Return [x, y] of the center of cell containing provided text 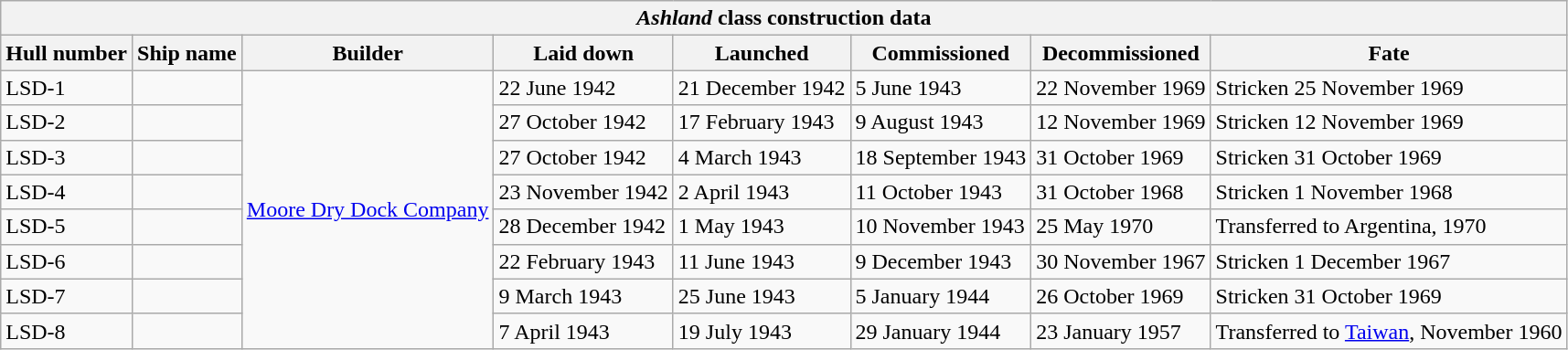
22 February 1943 [583, 261]
29 January 1944 [941, 331]
Moore Dry Dock Company [368, 209]
Stricken 25 November 1969 [1389, 88]
4 March 1943 [762, 157]
Stricken 1 November 1968 [1389, 192]
1 May 1943 [762, 227]
Stricken 12 November 1969 [1389, 122]
LSD-3 [67, 157]
9 August 1943 [941, 122]
17 February 1943 [762, 122]
Commissioned [941, 53]
31 October 1969 [1121, 157]
Ashland class construction data [784, 18]
LSD-8 [67, 331]
23 November 1942 [583, 192]
Builder [368, 53]
10 November 1943 [941, 227]
9 December 1943 [941, 261]
Fate [1389, 53]
Laid down [583, 53]
31 October 1968 [1121, 192]
26 October 1969 [1121, 296]
30 November 1967 [1121, 261]
25 June 1943 [762, 296]
23 January 1957 [1121, 331]
LSD-1 [67, 88]
12 November 1969 [1121, 122]
Ship name [187, 53]
11 June 1943 [762, 261]
5 June 1943 [941, 88]
21 December 1942 [762, 88]
LSD-5 [67, 227]
Transferred to Taiwan, November 1960 [1389, 331]
9 March 1943 [583, 296]
25 May 1970 [1121, 227]
5 January 1944 [941, 296]
LSD-7 [67, 296]
19 July 1943 [762, 331]
LSD-6 [67, 261]
Stricken 1 December 1967 [1389, 261]
Hull number [67, 53]
11 October 1943 [941, 192]
28 December 1942 [583, 227]
22 November 1969 [1121, 88]
LSD-4 [67, 192]
Launched [762, 53]
LSD-2 [67, 122]
Decommissioned [1121, 53]
2 April 1943 [762, 192]
Transferred to Argentina, 1970 [1389, 227]
18 September 1943 [941, 157]
7 April 1943 [583, 331]
22 June 1942 [583, 88]
